Provide the (x, y) coordinate of the cell's center where the given text is located.  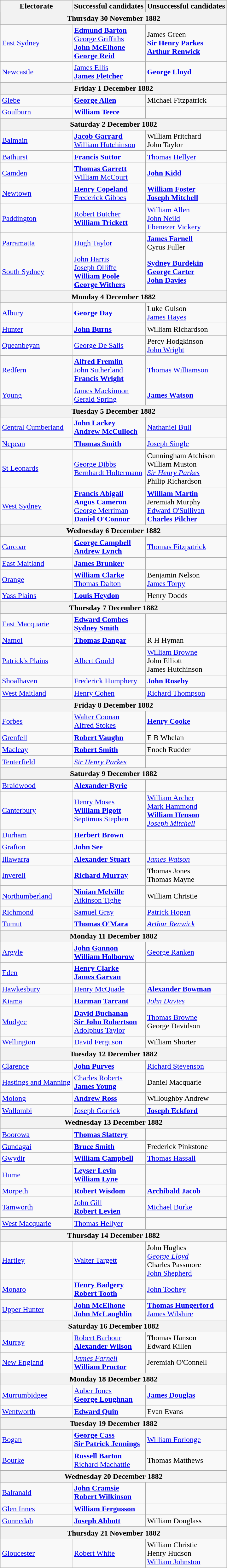
Willoughby Andrew (186, 1099)
Frederick Humphery (109, 681)
Tuesday 19 December 1882 (113, 1423)
James Farnell Cyrus Fuller (186, 243)
John Toohey (186, 1289)
Thomas Hanson Edward Killen (186, 1342)
Patrick Hogan (186, 912)
Wednesday 13 December 1882 (113, 1123)
Thomas O'Mara (109, 924)
Thursday 14 December 1882 (113, 1235)
Redfern (36, 370)
Percy Hodgkinson John Wright (186, 345)
Richard Murray (109, 875)
William Clarke Thomas Dalton (109, 580)
George Dibbs Bernhardt Holtermann (109, 468)
John Harris Joseph Olliffe William Poole George Withers (109, 272)
David Ferguson (109, 1042)
Richard Thompson (186, 693)
Macleay (36, 750)
Wentworth (36, 1411)
Enoch Rudder (186, 750)
Alexander Stuart (109, 859)
William Richardson (186, 329)
Saturday 2 December 1882 (113, 124)
William Archer Mark Hammond William Henson Joseph Mitchell (186, 810)
Queanbeyan (36, 345)
Thomas Garrett William McCourt (109, 173)
Joseph Single (186, 444)
Henry Cooke (186, 721)
Balranald (36, 1493)
Argyle (36, 952)
George Ranken (186, 952)
Evan Evans (186, 1411)
John Lackey Andrew McCulloch (109, 427)
Joseph Eckford (186, 1111)
Thomas Hungerford James Wilshire (186, 1309)
Thomas Hassall (186, 1158)
St Leonards (36, 468)
William Fergusson (109, 1509)
John Cramsie Robert Wilkinson (109, 1493)
Joseph Abbott (109, 1521)
George De Salis (109, 345)
John Purves (109, 1066)
Tumut (36, 924)
William Christie (186, 896)
Morpeth (36, 1191)
Bourke (36, 1460)
David Buchanan Sir John Robertson Adolphus Taylor (109, 1021)
Robert Vaughn (109, 738)
Paddington (36, 218)
Carcoar (36, 547)
Thomas Browne George Davidson (186, 1021)
William Allen John Neild Ebenezer Vickery (186, 218)
John McElhone John McLaughlin (109, 1309)
Parramatta (36, 243)
Thomas Williamson (186, 370)
Michael Fitzpatrick (186, 100)
Robert Barbour Alexander Wilson (109, 1342)
Bathurst (36, 157)
Herbert Brown (109, 835)
Camden (36, 173)
Monday 11 December 1882 (113, 936)
George Day (109, 313)
William Shorter (186, 1042)
Alfred Fremlin John Sutherland Francis Wright (109, 370)
Murrumbidgee (36, 1395)
Alexander Bowman (186, 989)
William Teece (109, 112)
Forbes (36, 721)
Boorowa (36, 1134)
Upper Hunter (36, 1309)
James Green Sir Henry Parkes Arthur Renwick (186, 43)
Walter Coonan Alfred Stokes (109, 721)
William Browne John Elliott James Hutchinson (186, 661)
John Burns (109, 329)
West Maitland (36, 693)
John Hughes George Lloyd Charles Passmore John Shepherd (186, 1260)
Hastings and Manning (36, 1083)
William Campbell (109, 1158)
Braidwood (36, 785)
Henry Moses William Pigott Septimus Stephen (109, 810)
Canterbury (36, 810)
South Sydney (36, 272)
Alexander Ryrie (109, 785)
Edward Combes Sydney Smith (109, 624)
Edmund Barton George Griffiths John McElhone George Reid (109, 43)
Henry Copeland Frederick Gibbes (109, 193)
Glen Innes (36, 1509)
Tenterfield (36, 761)
Hunter (36, 329)
Thursday 30 November 1882 (113, 18)
Yass Plains (36, 596)
Ninian Melville Atkinson Tighe (109, 896)
William Christie Henry Hudson William Johnston (186, 1553)
Michael Burke (186, 1207)
Joseph Gorrick (109, 1111)
John Roseby (186, 681)
Central Cumberland (36, 427)
Hawkesbury (36, 989)
Gundagai (36, 1146)
Henry Clarke James Garvan (109, 973)
Leyser Levin William Lyne (109, 1175)
Illawarra (36, 859)
Monday 4 December 1882 (113, 297)
Thomas Dangar (109, 640)
Wednesday 20 December 1882 (113, 1476)
Cunningham Atchison William Muston Sir Henry Parkes Philip Richardson (186, 468)
Murray (36, 1342)
Francis Abigail Angus Cameron George Merriman Daniel O'Connor (109, 506)
James Farnell William Proctor (109, 1363)
Hume (36, 1175)
Walter Targett (109, 1260)
Goulburn (36, 112)
Harman Tarrant (109, 1001)
Henry Cohen (109, 693)
R H Hyman (186, 640)
Namoi (36, 640)
Auber Jones George Loughnan (109, 1395)
E B Whelan (186, 738)
John See (109, 847)
Robert White (109, 1553)
Sir Henry Parkes (109, 761)
Albert Gould (109, 661)
Samuel Gray (109, 912)
Thursday 21 November 1882 (113, 1533)
East Maitland (36, 563)
Monaro (36, 1289)
Benjamin Nelson James Torpy (186, 580)
Edward Quin (109, 1411)
Andrew Ross (109, 1099)
Albury (36, 313)
William Martin Jeremiah Murphy Edward O'Sullivan Charles Pilcher (186, 506)
Hartley (36, 1260)
New England (36, 1363)
Successful candidates (109, 6)
Clarence (36, 1066)
George Lloyd (186, 72)
Eden (36, 973)
Thomas Smith (109, 444)
George Cass Sir Patrick Jennings (109, 1440)
Nepean (36, 444)
Electorate (36, 6)
Sydney Burdekin George Carter John Davies (186, 272)
Robert Smith (109, 750)
Molong (36, 1099)
Louis Heydon (109, 596)
Unsuccessful candidates (186, 6)
Orange (36, 580)
Mudgee (36, 1021)
Thursday 7 December 1882 (113, 608)
Jacob Garrard William Hutchinson (109, 141)
John Gill Robert Levien (109, 1207)
Thomas Fitzpatrick (186, 547)
Kiama (36, 1001)
John Kidd (186, 173)
Richmond (36, 912)
Daniel Macquarie (186, 1083)
Luke Gulson James Hayes (186, 313)
Friday 8 December 1882 (113, 705)
Gwydir (36, 1158)
James Mackinnon Gerald Spring (109, 395)
Francis Suttor (109, 157)
Monday 18 December 1882 (113, 1379)
John Gannon William Holborow (109, 952)
Bogan (36, 1440)
Grafton (36, 847)
Frederick Pinkstone (186, 1146)
East Sydney (36, 43)
Archibald Jacob (186, 1191)
Hugh Taylor (109, 243)
West Macquarie (36, 1223)
Newcastle (36, 72)
Tamworth (36, 1207)
Thomas Matthews (186, 1460)
Patrick's Plains (36, 661)
West Sydney (36, 506)
East Macquarie (36, 624)
Tuesday 12 December 1882 (113, 1054)
Wollombi (36, 1111)
Thomas Slattery (109, 1134)
William Forlonge (186, 1440)
Young (36, 395)
Henry Badgery Robert Tooth (109, 1289)
Glebe (36, 100)
Henry Dodds (186, 596)
Friday 1 December 1882 (113, 88)
Nathaniel Bull (186, 427)
Jeremiah O'Connell (186, 1363)
Newtown (36, 193)
Robert Wisdom (109, 1191)
William Pritchard John Taylor (186, 141)
James Brunker (109, 563)
Russell Barton Richard Machattie (109, 1460)
Bruce Smith (109, 1146)
Balmain (36, 141)
James Douglas (186, 1395)
Arthur Renwick (186, 924)
Shoalhaven (36, 681)
James Ellis James Fletcher (109, 72)
George Allen (109, 100)
Thomas Jones Thomas Mayne (186, 875)
William Douglass (186, 1521)
Tuesday 5 December 1882 (113, 411)
Saturday 16 December 1882 (113, 1326)
Gunnedah (36, 1521)
Charles Roberts James Young (109, 1083)
Henry McQuade (109, 989)
William Foster Joseph Mitchell (186, 193)
Robert Butcher William Trickett (109, 218)
Grenfell (36, 738)
Durham (36, 835)
Saturday 9 December 1882 (113, 773)
John Davies (186, 1001)
Wednesday 6 December 1882 (113, 531)
Northumberland (36, 896)
Gloucester (36, 1553)
George Campbell Andrew Lynch (109, 547)
Richard Stevenson (186, 1066)
Inverell (36, 875)
Wellington (36, 1042)
